Capture the cell that displays the provided text and extract its [x, y] central coordinate. 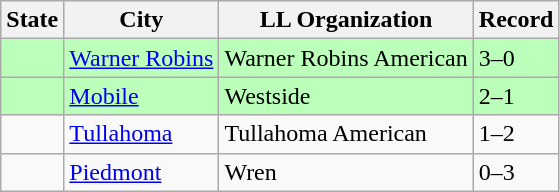
Warner Robins [142, 58]
Record [516, 20]
Warner Robins American [346, 58]
1–2 [516, 134]
0–3 [516, 172]
2–1 [516, 96]
Wren [346, 172]
3–0 [516, 58]
State [32, 20]
Tullahoma American [346, 134]
Tullahoma [142, 134]
Westside [346, 96]
Piedmont [142, 172]
LL Organization [346, 20]
City [142, 20]
Mobile [142, 96]
